From the cell containing the given text, extract its center point as (X, Y) coordinate. 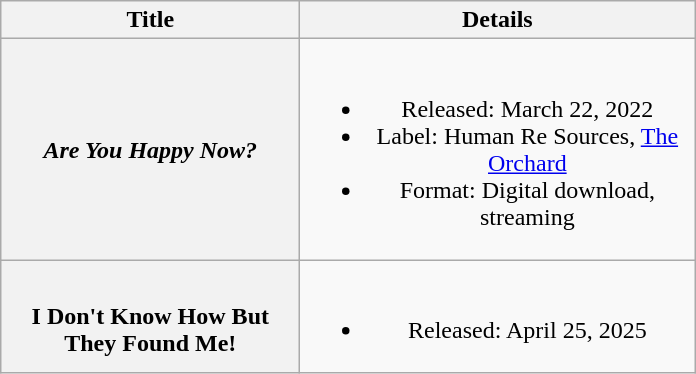
I Don't Know How But They Found Me! (150, 316)
Are You Happy Now? (150, 150)
Title (150, 20)
Released: April 25, 2025 (498, 316)
Details (498, 20)
Released: March 22, 2022Label: Human Re Sources, The OrchardFormat: Digital download, streaming (498, 150)
